Capture the cell that displays the provided text and extract its [X, Y] central coordinate. 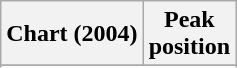
Chart (2004) [72, 34]
Peakposition [189, 34]
